Output the (X, Y) coordinate of the center of the cell containing the given text.  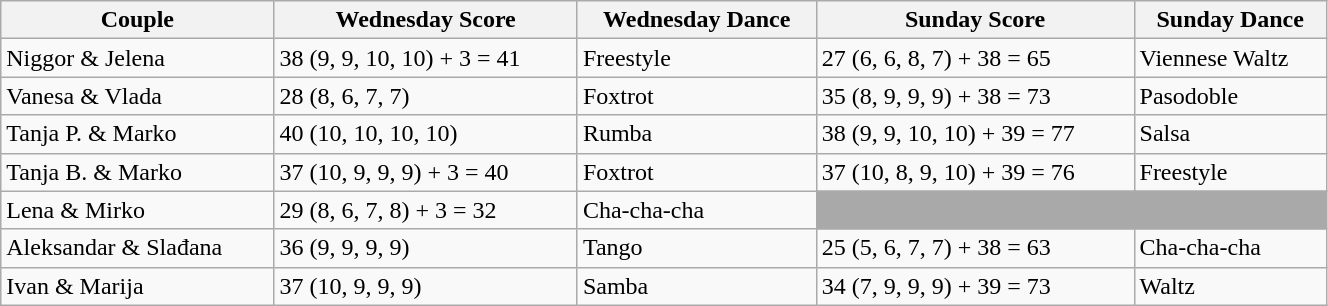
29 (8, 6, 7, 8) + 3 = 32 (426, 210)
40 (10, 10, 10, 10) (426, 134)
Lena & Mirko (138, 210)
Salsa (1230, 134)
Wednesday Dance (696, 20)
Aleksandar & Slađana (138, 248)
25 (5, 6, 7, 7) + 38 = 63 (975, 248)
37 (10, 8, 9, 10) + 39 = 76 (975, 172)
34 (7, 9, 9, 9) + 39 = 73 (975, 286)
Tango (696, 248)
Sunday Score (975, 20)
Wednesday Score (426, 20)
Pasodoble (1230, 96)
35 (8, 9, 9, 9) + 38 = 73 (975, 96)
28 (8, 6, 7, 7) (426, 96)
Niggor & Jelena (138, 58)
Sunday Dance (1230, 20)
Couple (138, 20)
27 (6, 6, 8, 7) + 38 = 65 (975, 58)
Ivan & Marija (138, 286)
Vanesa & Vlada (138, 96)
Tanja P. & Marko (138, 134)
37 (10, 9, 9, 9) + 3 = 40 (426, 172)
37 (10, 9, 9, 9) (426, 286)
Viennese Waltz (1230, 58)
Rumba (696, 134)
Tanja B. & Marko (138, 172)
36 (9, 9, 9, 9) (426, 248)
38 (9, 9, 10, 10) + 3 = 41 (426, 58)
38 (9, 9, 10, 10) + 39 = 77 (975, 134)
Samba (696, 286)
Waltz (1230, 286)
